For the text-containing cell, return its midpoint in (x, y) coordinate format. 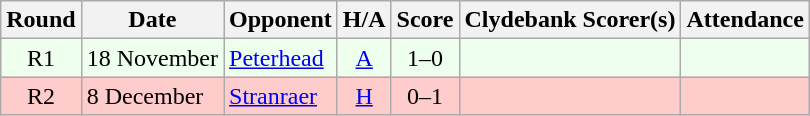
Opponent (281, 20)
0–1 (425, 96)
Peterhead (281, 58)
Score (425, 20)
18 November (152, 58)
Round (41, 20)
Attendance (745, 20)
A (364, 58)
H (364, 96)
R1 (41, 58)
Clydebank Scorer(s) (570, 20)
R2 (41, 96)
1–0 (425, 58)
Date (152, 20)
H/A (364, 20)
8 December (152, 96)
Stranraer (281, 96)
